Determine the [X, Y] coordinate at the center of the cell enclosing the given text.  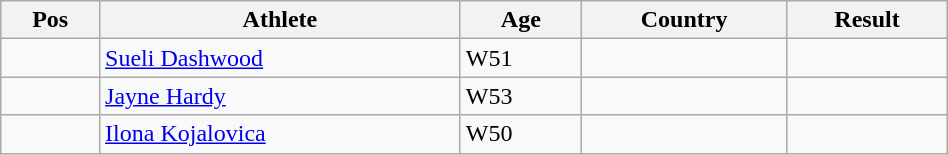
W51 [520, 58]
W53 [520, 96]
Pos [50, 20]
Result [868, 20]
Country [684, 20]
Jayne Hardy [280, 96]
Ilona Kojalovica [280, 134]
Age [520, 20]
Athlete [280, 20]
Sueli Dashwood [280, 58]
W50 [520, 134]
